Locate the cell with the specified text and output its [x, y] center coordinate. 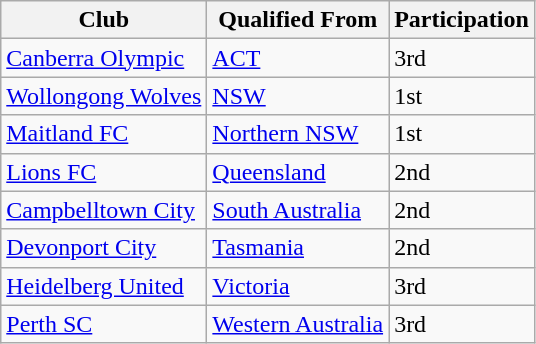
Perth SC [104, 324]
Club [104, 20]
Queensland [298, 172]
Lions FC [104, 172]
Qualified From [298, 20]
Northern NSW [298, 134]
Tasmania [298, 248]
Western Australia [298, 324]
Heidelberg United [104, 286]
NSW [298, 96]
Participation [462, 20]
Wollongong Wolves [104, 96]
Devonport City [104, 248]
Canberra Olympic [104, 58]
South Australia [298, 210]
ACT [298, 58]
Campbelltown City [104, 210]
Victoria [298, 286]
Maitland FC [104, 134]
